Locate the cell with the specified text and output its (X, Y) center coordinate. 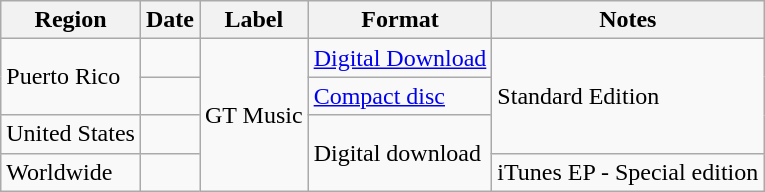
Digital Download (400, 58)
Region (71, 20)
United States (71, 134)
Worldwide (71, 172)
Compact disc (400, 96)
Digital download (400, 153)
Notes (628, 20)
iTunes EP - Special edition (628, 172)
Standard Edition (628, 96)
Format (400, 20)
GT Music (254, 115)
Date (170, 20)
Label (254, 20)
Puerto Rico (71, 77)
